Determine the (X, Y) coordinate at the center of the cell enclosing the given text.  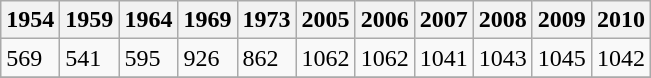
2005 (326, 20)
1045 (562, 58)
541 (90, 58)
2009 (562, 20)
2006 (384, 20)
1954 (30, 20)
1964 (148, 20)
2007 (444, 20)
595 (148, 58)
1973 (266, 20)
1042 (620, 58)
2010 (620, 20)
926 (208, 58)
2008 (502, 20)
1959 (90, 20)
862 (266, 58)
1043 (502, 58)
1969 (208, 20)
1041 (444, 58)
569 (30, 58)
